Provide the [X, Y] coordinate of the cell's center where the given text is located.  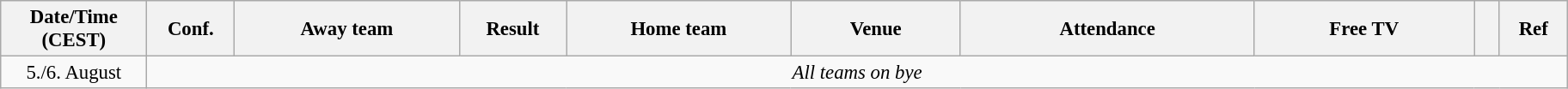
5./6. August [74, 73]
Date/Time (CEST) [74, 29]
Home team [679, 29]
Free TV [1364, 29]
Attendance [1107, 29]
Conf. [191, 29]
All teams on bye [857, 73]
Ref [1534, 29]
Result [512, 29]
Venue [875, 29]
Away team [347, 29]
